Return (x, y) of the center of cell containing provided text 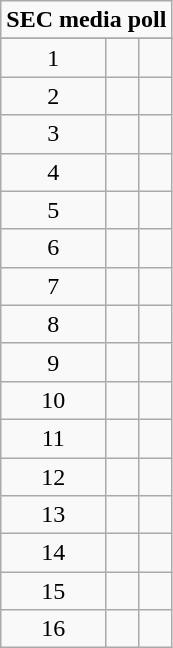
2 (54, 96)
1 (54, 58)
13 (54, 515)
3 (54, 134)
5 (54, 210)
16 (54, 629)
7 (54, 286)
14 (54, 553)
12 (54, 477)
SEC media poll (86, 20)
11 (54, 438)
15 (54, 591)
10 (54, 400)
4 (54, 172)
9 (54, 362)
8 (54, 324)
6 (54, 248)
